Detect which cell encompasses the target text, then output its [X, Y] center coordinate. 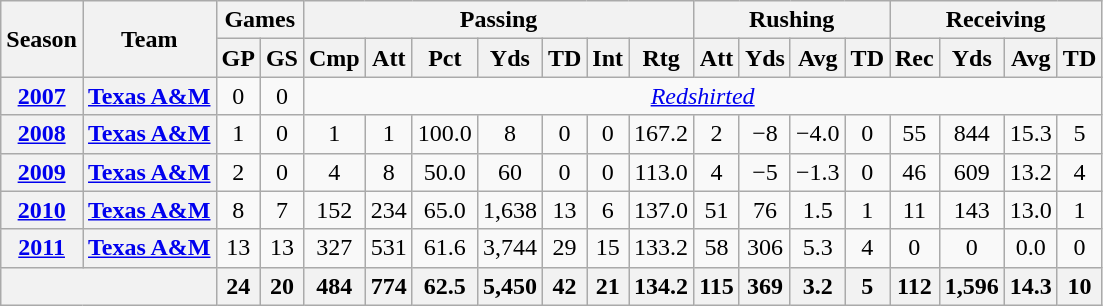
1,638 [510, 210]
137.0 [662, 210]
Cmp [334, 58]
20 [282, 286]
10 [1079, 286]
2007 [42, 96]
234 [388, 210]
152 [334, 210]
Season [42, 39]
GS [282, 58]
5,450 [510, 286]
14.3 [1030, 286]
GP [238, 58]
115 [717, 286]
112 [915, 286]
11 [915, 210]
306 [764, 248]
2011 [42, 248]
51 [717, 210]
1,596 [972, 286]
531 [388, 248]
−8 [764, 134]
Rtg [662, 58]
844 [972, 134]
134.2 [662, 286]
15.3 [1030, 134]
Rec [915, 58]
1.5 [818, 210]
167.2 [662, 134]
−5 [764, 172]
58 [717, 248]
13.0 [1030, 210]
29 [564, 248]
Receiving [996, 20]
76 [764, 210]
609 [972, 172]
−1.3 [818, 172]
Rushing [792, 20]
Games [260, 20]
Redshirted [702, 96]
133.2 [662, 248]
Pct [444, 58]
Passing [498, 20]
3.2 [818, 286]
7 [282, 210]
61.6 [444, 248]
774 [388, 286]
369 [764, 286]
143 [972, 210]
0.0 [1030, 248]
484 [334, 286]
6 [608, 210]
62.5 [444, 286]
55 [915, 134]
42 [564, 286]
65.0 [444, 210]
Int [608, 58]
5.3 [818, 248]
327 [334, 248]
100.0 [444, 134]
21 [608, 286]
15 [608, 248]
24 [238, 286]
50.0 [444, 172]
2010 [42, 210]
−4.0 [818, 134]
3,744 [510, 248]
113.0 [662, 172]
13.2 [1030, 172]
2009 [42, 172]
2008 [42, 134]
46 [915, 172]
Team [149, 39]
60 [510, 172]
